Search for the cell housing the specified text and yield its (x, y) center coordinate. 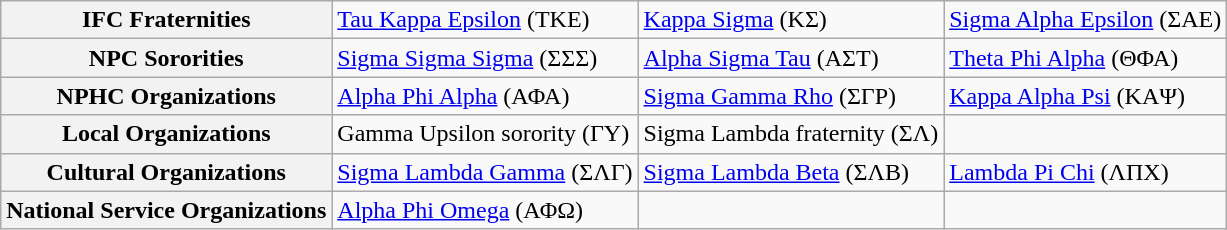
Theta Phi Alpha (ΘΦΑ) (1086, 58)
Kappa Alpha Psi (ΚΑΨ) (1086, 96)
Sigma Alpha Epsilon (ΣΑΕ) (1086, 20)
Alpha Phi Omega (ΑΦΩ) (485, 210)
Local Organizations (166, 134)
Alpha Sigma Tau (ΑΣΤ) (791, 58)
Tau Kappa Epsilon (TKE) (485, 20)
IFC Fraternities (166, 20)
Sigma Lambda Beta (ΣΛΒ) (791, 172)
Sigma Sigma Sigma (ΣΣΣ) (485, 58)
NPC Sororities (166, 58)
Sigma Lambda Gamma (ΣΛΓ) (485, 172)
Alpha Phi Alpha (ΑΦΑ) (485, 96)
Lambda Pi Chi (ΛΠΧ) (1086, 172)
Gamma Upsilon sorority (ΓΥ) (485, 134)
Kappa Sigma (ΚΣ) (791, 20)
National Service Organizations (166, 210)
Sigma Gamma Rho (ΣΓΡ) (791, 96)
Cultural Organizations (166, 172)
Sigma Lambda fraternity (ΣΛ) (791, 134)
NPHC Organizations (166, 96)
